From the cell containing the given text, extract its center point as [x, y] coordinate. 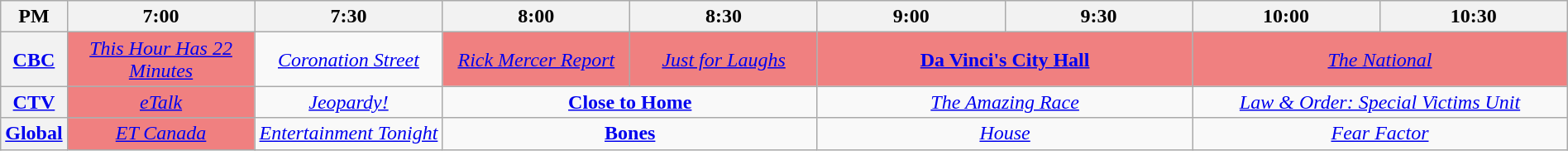
Fear Factor [1379, 134]
Da Vinci's City Hall [1004, 60]
CTV [34, 102]
10:30 [1474, 17]
The National [1379, 60]
Just for Laughs [724, 60]
7:00 [160, 17]
CBC [34, 60]
Law & Order: Special Victims Unit [1379, 102]
House [1004, 134]
7:30 [349, 17]
9:00 [911, 17]
9:30 [1098, 17]
The Amazing Race [1004, 102]
Global [34, 134]
Rick Mercer Report [536, 60]
Entertainment Tonight [349, 134]
8:00 [536, 17]
Coronation Street [349, 60]
Close to Home [630, 102]
PM [34, 17]
8:30 [724, 17]
Jeopardy! [349, 102]
10:00 [1287, 17]
ET Canada [160, 134]
eTalk [160, 102]
Bones [630, 134]
This Hour Has 22 Minutes [160, 60]
